Capture the cell that displays the provided text and extract its (x, y) central coordinate. 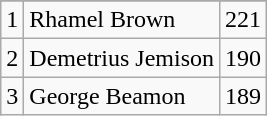
George Beamon (122, 96)
Rhamel Brown (122, 20)
190 (244, 58)
Demetrius Jemison (122, 58)
189 (244, 96)
221 (244, 20)
2 (12, 58)
3 (12, 96)
1 (12, 20)
